Scan for the cell matching the given text and deliver its [X, Y] coordinate at center. 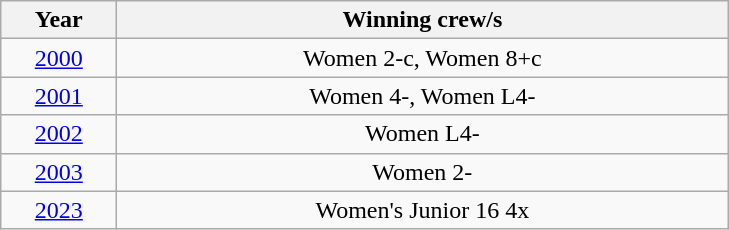
Women's Junior 16 4x [422, 210]
2023 [59, 210]
Winning crew/s [422, 20]
Women 4-, Women L4- [422, 96]
Women 2- [422, 172]
Women L4- [422, 134]
2002 [59, 134]
Year [59, 20]
2001 [59, 96]
Women 2-c, Women 8+c [422, 58]
2003 [59, 172]
2000 [59, 58]
